Determine the [x, y] coordinate at the center of the cell enclosing the given text.  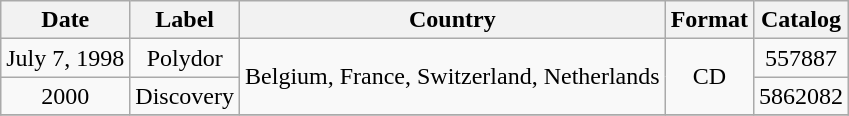
CD [709, 77]
Country [453, 20]
Catalog [802, 20]
July 7, 1998 [66, 58]
Discovery [185, 96]
Label [185, 20]
Belgium, France, Switzerland, Netherlands [453, 77]
557887 [802, 58]
Date [66, 20]
2000 [66, 96]
Format [709, 20]
5862082 [802, 96]
Polydor [185, 58]
